Scan for the cell matching the given text and deliver its (X, Y) coordinate at center. 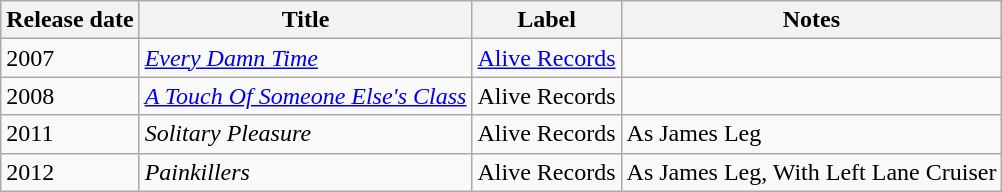
Title (306, 20)
2012 (70, 172)
Notes (812, 20)
As James Leg (812, 134)
Painkillers (306, 172)
2008 (70, 96)
Every Damn Time (306, 58)
2007 (70, 58)
2011 (70, 134)
Solitary Pleasure (306, 134)
Label (546, 20)
As James Leg, With Left Lane Cruiser (812, 172)
Release date (70, 20)
A Touch Of Someone Else's Class (306, 96)
